Pinpoint the cell where the given text exists, returning its (x, y) midpoint coordinate. 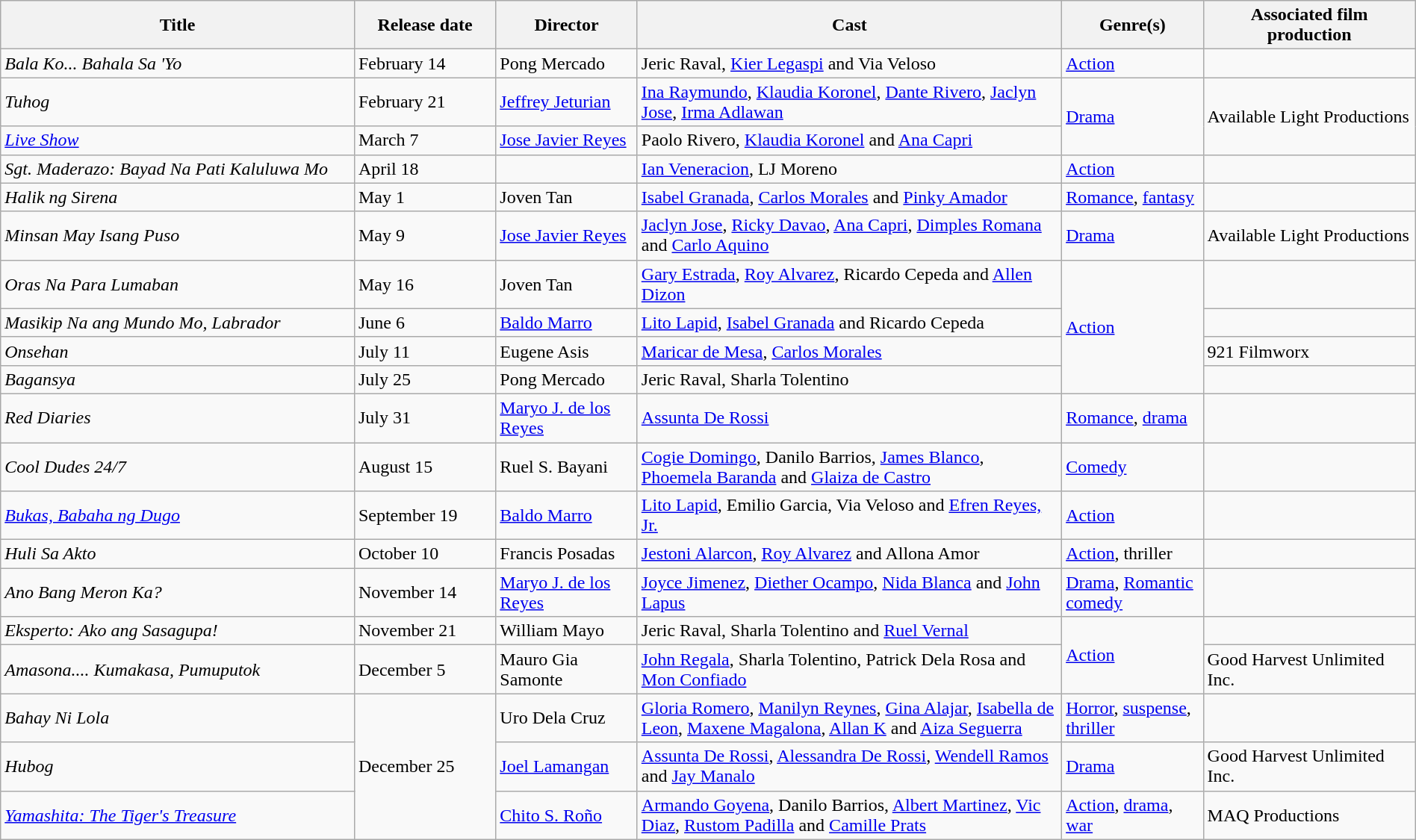
Ano Bang Meron Ka? (178, 593)
Joyce Jimenez, Diether Ocampo, Nida Blanca and John Lapus (849, 593)
Sgt. Maderazo: Bayad Na Pati Kaluluwa Mo (178, 169)
Gloria Romero, Manilyn Reynes, Gina Alajar, Isabella de Leon, Maxene Magalona, Allan K and Aiza Seguerra (849, 718)
Ian Veneracion, LJ Moreno (849, 169)
Romance, fantasy (1132, 197)
Genre(s) (1132, 25)
Assunta De Rossi (849, 418)
Minsan May Isang Puso (178, 236)
Maricar de Mesa, Carlos Morales (849, 351)
Drama, Romantic comedy (1132, 593)
August 15 (424, 466)
Jeric Raval, Sharla Tolentino (849, 379)
May 1 (424, 197)
Hubog (178, 766)
Bala Ko... Bahala Sa 'Yo (178, 63)
Assunta De Rossi, Alessandra De Rossi, Wendell Ramos and Jay Manalo (849, 766)
February 21 (424, 102)
September 19 (424, 515)
Action, drama, war (1132, 815)
Isabel Granada, Carlos Morales and Pinky Amador (849, 197)
921 Filmworx (1309, 351)
Halik ng Sirena (178, 197)
Horror, suspense, thriller (1132, 718)
Jaclyn Jose, Ricky Davao, Ana Capri, Dimples Romana and Carlo Aquino (849, 236)
Joel Lamangan (566, 766)
Ruel S. Bayani (566, 466)
Bukas, Babaha ng Dugo (178, 515)
Jeric Raval, Sharla Tolentino and Ruel Vernal (849, 631)
Bagansya (178, 379)
Jeric Raval, Kier Legaspi and Via Veloso (849, 63)
Yamashita: The Tiger's Treasure (178, 815)
Mauro Gia Samonte (566, 669)
March 7 (424, 140)
Bahay Ni Lola (178, 718)
Masikip Na ang Mundo Mo, Labrador (178, 323)
Director (566, 25)
Red Diaries (178, 418)
William Mayo (566, 631)
Huli Sa Akto (178, 554)
Eksperto: Ako ang Sasagupa! (178, 631)
Romance, drama (1132, 418)
Chito S. Roño (566, 815)
Eugene Asis (566, 351)
November 21 (424, 631)
Live Show (178, 140)
Jeffrey Jeturian (566, 102)
May 16 (424, 284)
Cogie Domingo, Danilo Barrios, James Blanco, Phoemela Baranda and Glaiza de Castro (849, 466)
MAQ Productions (1309, 815)
Associated film production (1309, 25)
July 11 (424, 351)
May 9 (424, 236)
Gary Estrada, Roy Alvarez, Ricardo Cepeda and Allen Dizon (849, 284)
Francis Posadas (566, 554)
April 18 (424, 169)
February 14 (424, 63)
Armando Goyena, Danilo Barrios, Albert Martinez, Vic Diaz, Rustom Padilla and Camille Prats (849, 815)
Onsehan (178, 351)
December 25 (424, 766)
John Regala, Sharla Tolentino, Patrick Dela Rosa and Mon Confiado (849, 669)
Uro Dela Cruz (566, 718)
June 6 (424, 323)
July 31 (424, 418)
Title (178, 25)
July 25 (424, 379)
Cool Dudes 24/7 (178, 466)
Lito Lapid, Isabel Granada and Ricardo Cepeda (849, 323)
Ina Raymundo, Klaudia Koronel, Dante Rivero, Jaclyn Jose, Irma Adlawan (849, 102)
November 14 (424, 593)
Cast (849, 25)
Amasona.... Kumakasa, Pumuputok (178, 669)
Comedy (1132, 466)
Action, thriller (1132, 554)
October 10 (424, 554)
Jestoni Alarcon, Roy Alvarez and Allona Amor (849, 554)
December 5 (424, 669)
Tuhog (178, 102)
Release date (424, 25)
Lito Lapid, Emilio Garcia, Via Veloso and Efren Reyes, Jr. (849, 515)
Oras Na Para Lumaban (178, 284)
Paolo Rivero, Klaudia Koronel and Ana Capri (849, 140)
